For the text-containing cell, return its midpoint in (X, Y) coordinate format. 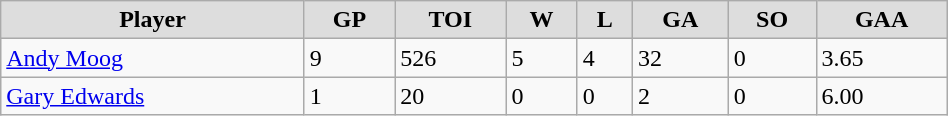
4 (604, 58)
Player (152, 20)
L (604, 20)
32 (680, 58)
Andy Moog (152, 58)
1 (349, 96)
SO (772, 20)
9 (349, 58)
2 (680, 96)
5 (542, 58)
6.00 (882, 96)
3.65 (882, 58)
GAA (882, 20)
20 (450, 96)
GP (349, 20)
TOI (450, 20)
Gary Edwards (152, 96)
W (542, 20)
GA (680, 20)
526 (450, 58)
